Detect which cell encompasses the target text, then output its (X, Y) center coordinate. 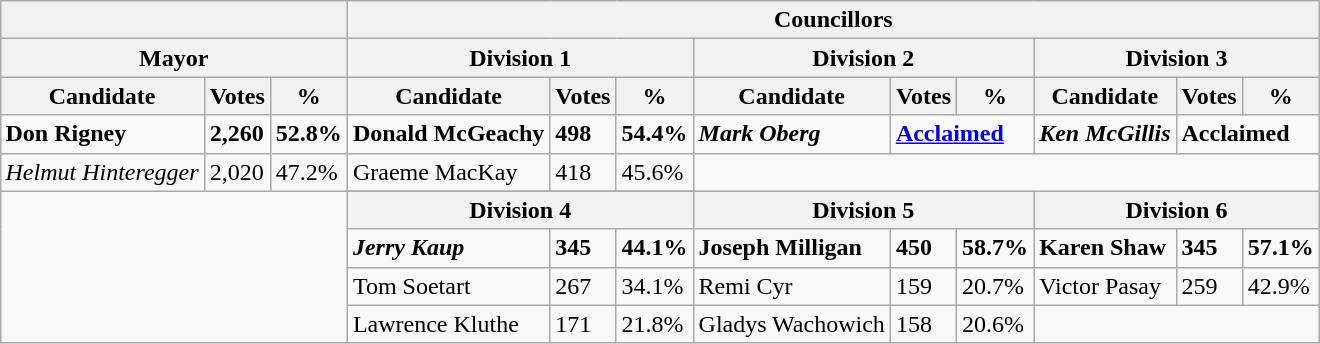
Graeme MacKay (448, 172)
2,020 (237, 172)
42.9% (1280, 286)
Gladys Wachowich (792, 324)
2,260 (237, 134)
54.4% (654, 134)
158 (923, 324)
Division 6 (1177, 210)
259 (1209, 286)
20.7% (996, 286)
44.1% (654, 248)
Helmut Hinteregger (102, 172)
Division 5 (864, 210)
47.2% (308, 172)
Jerry Kaup (448, 248)
Ken McGillis (1105, 134)
Donald McGeachy (448, 134)
52.8% (308, 134)
Division 2 (864, 58)
58.7% (996, 248)
Remi Cyr (792, 286)
Division 1 (520, 58)
34.1% (654, 286)
Joseph Milligan (792, 248)
Mayor (174, 58)
57.1% (1280, 248)
45.6% (654, 172)
Lawrence Kluthe (448, 324)
450 (923, 248)
159 (923, 286)
Tom Soetart (448, 286)
Division 3 (1177, 58)
Don Rigney (102, 134)
Division 4 (520, 210)
Karen Shaw (1105, 248)
171 (583, 324)
418 (583, 172)
Mark Oberg (792, 134)
21.8% (654, 324)
Victor Pasay (1105, 286)
498 (583, 134)
Councillors (833, 20)
20.6% (996, 324)
267 (583, 286)
